Find where the given text appears and provide that cell's center as [X, Y] coordinate. 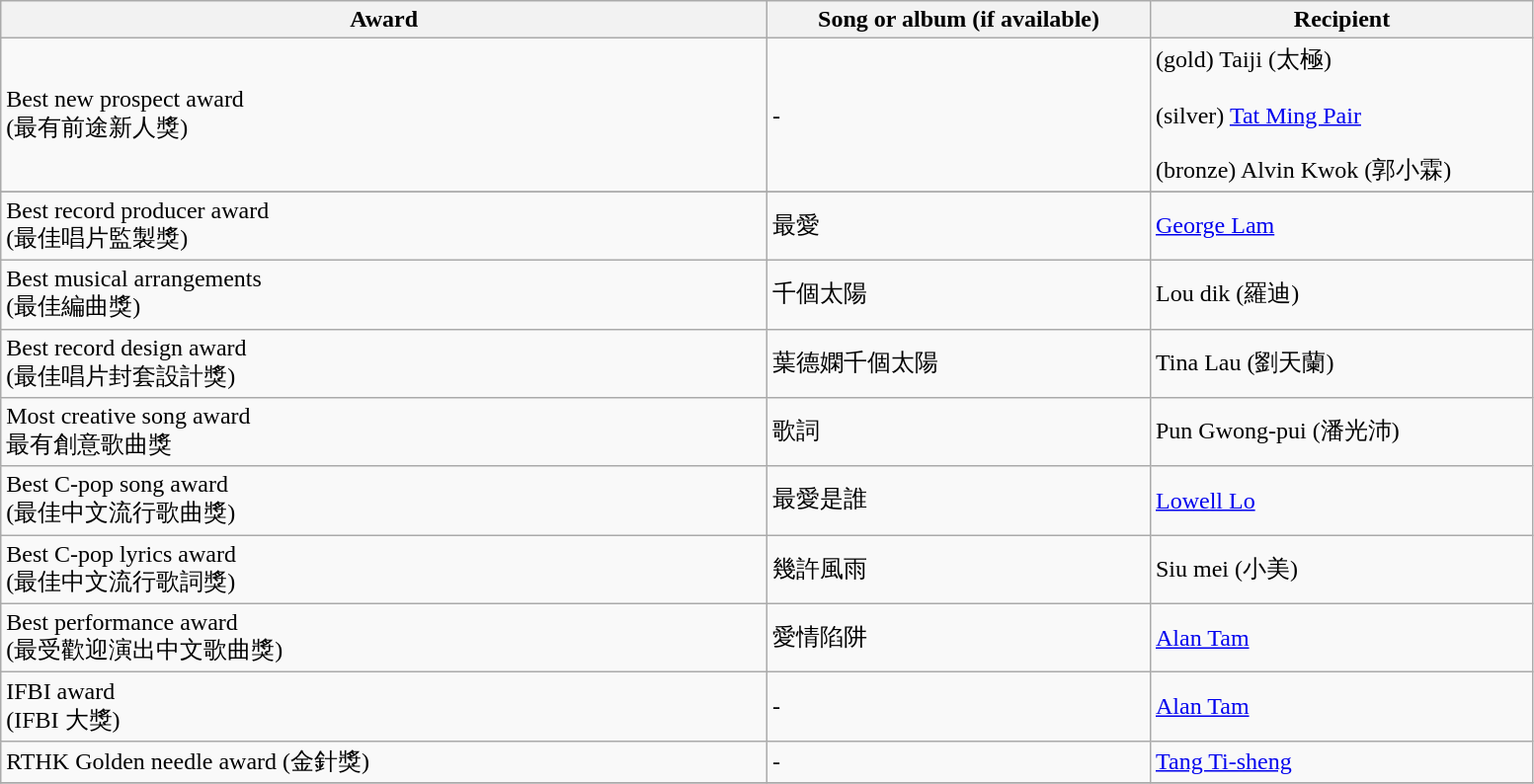
Tina Lau (劉天蘭) [1341, 363]
Tang Ti-sheng [1341, 762]
Best C-pop lyrics award(最佳中文流行歌詞獎) [384, 570]
Award [384, 20]
葉德嫻千個太陽 [959, 363]
Best performance award(最受歡迎演出中文歌曲獎) [384, 638]
(gold) Taiji (太極)(silver) Tat Ming Pair(bronze) Alvin Kwok (郭小霖) [1341, 115]
Best new prospect award(最有前途新人獎) [384, 115]
Lowell Lo [1341, 501]
Best C-pop song award(最佳中文流行歌曲獎) [384, 501]
最愛是誰 [959, 501]
Recipient [1341, 20]
Best musical arrangements(最佳編曲獎) [384, 294]
Best record producer award(最佳唱片監製獎) [384, 226]
Best record design award(最佳唱片封套設計獎) [384, 363]
Most creative song award最有創意歌曲獎 [384, 432]
George Lam [1341, 226]
歌詞 [959, 432]
Pun Gwong-pui (潘光沛) [1341, 432]
千個太陽 [959, 294]
Song or album (if available) [959, 20]
IFBI award(IFBI 大獎) [384, 707]
Siu mei (小美) [1341, 570]
愛情陷阱 [959, 638]
幾許風雨 [959, 570]
RTHK Golden needle award (金針獎) [384, 762]
最愛 [959, 226]
Lou dik (羅迪) [1341, 294]
